Identify which cell holds the provided text, then report its [X, Y] central coordinate. 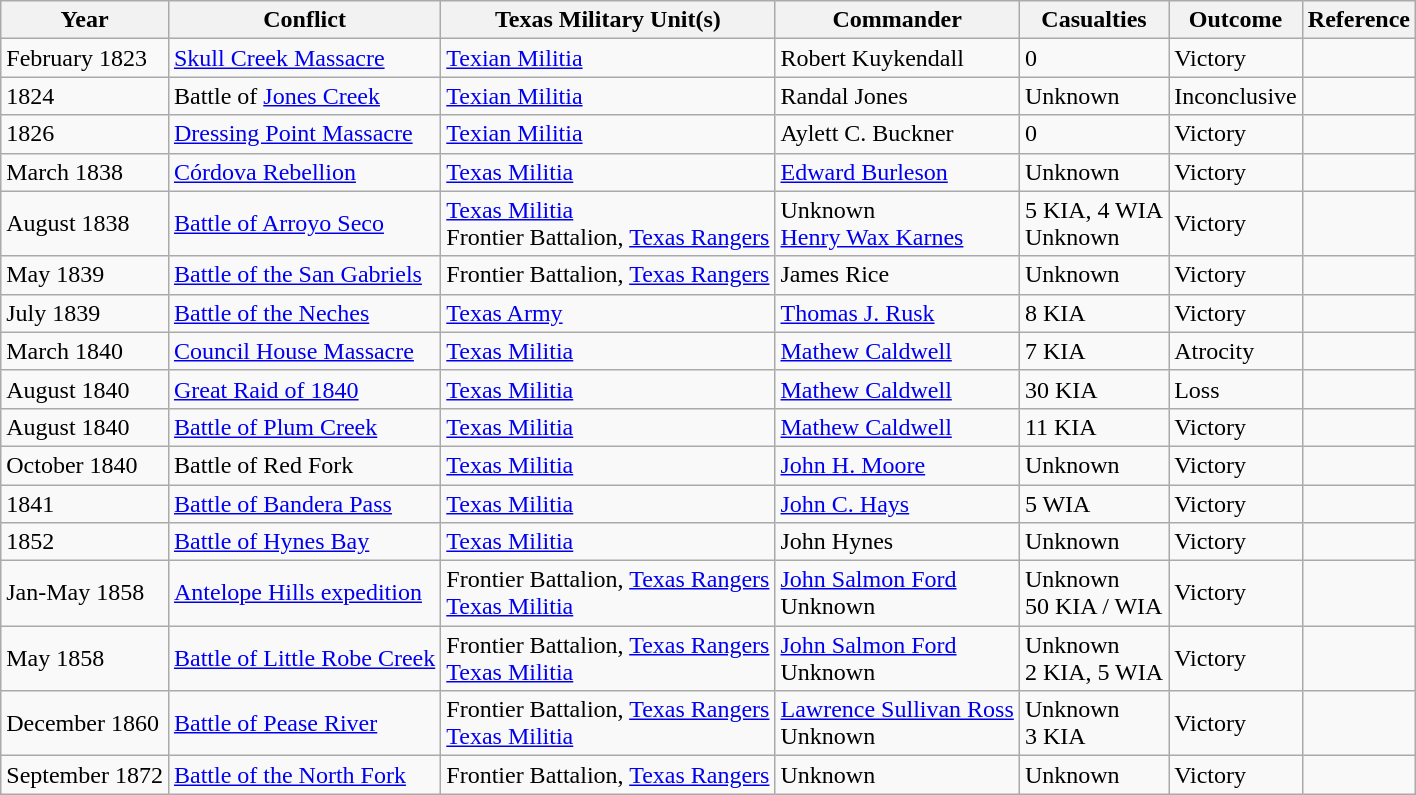
May 1839 [85, 275]
Texas Military Unit(s) [608, 20]
8 KIA [1094, 313]
Year [85, 20]
Robert Kuykendall [897, 58]
1852 [85, 542]
Aylett C. Buckner [897, 134]
Battle of the Neches [304, 313]
John H. Moore [897, 465]
5 WIA [1094, 503]
Conflict [304, 20]
James Rice [897, 275]
August 1838 [85, 224]
Battle of Pease River [304, 724]
Lawrence Sullivan RossUnknown [897, 724]
Atrocity [1236, 351]
Loss [1236, 389]
Córdova Rebellion [304, 172]
Skull Creek Massacre [304, 58]
Council House Massacre [304, 351]
Casualties [1094, 20]
Jan-May 1858 [85, 594]
7 KIA [1094, 351]
July 1839 [85, 313]
Unknown2 KIA, 5 WIA [1094, 658]
5 KIA, 4 WIAUnknown [1094, 224]
September 1872 [85, 775]
Thomas J. Rusk [897, 313]
30 KIA [1094, 389]
Battle of Bandera Pass [304, 503]
Randal Jones [897, 96]
March 1838 [85, 172]
December 1860 [85, 724]
John C. Hays [897, 503]
Texas MilitiaFrontier Battalion, Texas Rangers [608, 224]
Reference [1358, 20]
John Hynes [897, 542]
Battle of Red Fork [304, 465]
Dressing Point Massacre [304, 134]
Battle of the North Fork [304, 775]
Great Raid of 1840 [304, 389]
Outcome [1236, 20]
Battle of Jones Creek [304, 96]
May 1858 [85, 658]
1841 [85, 503]
Unknown50 KIA / WIA [1094, 594]
1824 [85, 96]
February 1823 [85, 58]
March 1840 [85, 351]
11 KIA [1094, 427]
Battle of Hynes Bay [304, 542]
1826 [85, 134]
Commander [897, 20]
Battle of Arroyo Seco [304, 224]
Edward Burleson [897, 172]
UnknownHenry Wax Karnes [897, 224]
Battle of Little Robe Creek [304, 658]
Battle of Plum Creek [304, 427]
October 1840 [85, 465]
Inconclusive [1236, 96]
Unknown3 KIA [1094, 724]
Texas Army [608, 313]
Antelope Hills expedition [304, 594]
Battle of the San Gabriels [304, 275]
